Return (X, Y) of the center of cell containing provided text 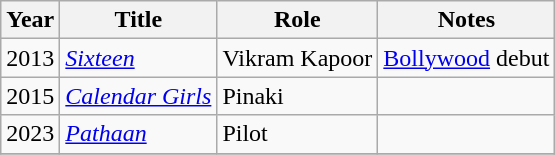
Title (138, 20)
2023 (30, 134)
Bollywood debut (466, 58)
Calendar Girls (138, 96)
Sixteen (138, 58)
Role (298, 20)
Pinaki (298, 96)
Notes (466, 20)
2013 (30, 58)
Year (30, 20)
Pilot (298, 134)
Pathaan (138, 134)
Vikram Kapoor (298, 58)
2015 (30, 96)
